Scan for the cell matching the given text and deliver its [x, y] coordinate at center. 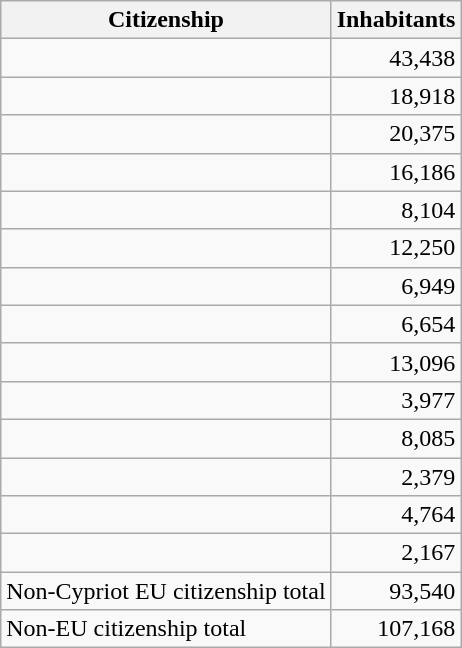
107,168 [396, 629]
6,654 [396, 324]
16,186 [396, 172]
4,764 [396, 515]
12,250 [396, 248]
2,167 [396, 553]
Non-EU citizenship total [166, 629]
Inhabitants [396, 20]
6,949 [396, 286]
20,375 [396, 134]
3,977 [396, 400]
Citizenship [166, 20]
8,085 [396, 438]
13,096 [396, 362]
Non-Cypriot EU citizenship total [166, 591]
43,438 [396, 58]
93,540 [396, 591]
18,918 [396, 96]
8,104 [396, 210]
2,379 [396, 477]
